Pinpoint the cell where the given text exists, returning its (X, Y) midpoint coordinate. 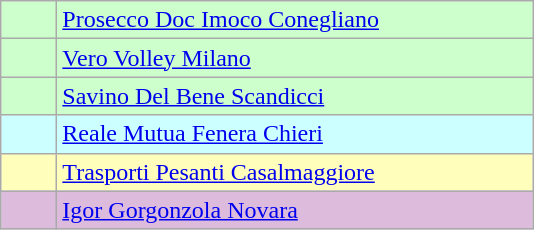
Savino Del Bene Scandicci (295, 96)
Trasporti Pesanti Casalmaggiore (295, 172)
Prosecco Doc Imoco Conegliano (295, 20)
Reale Mutua Fenera Chieri (295, 134)
Vero Volley Milano (295, 58)
Igor Gorgonzola Novara (295, 210)
